Identify which cell holds the provided text, then report its (X, Y) central coordinate. 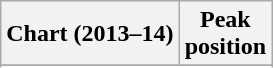
Peak position (225, 34)
Chart (2013–14) (90, 34)
